For the text-containing cell, return its midpoint in (x, y) coordinate format. 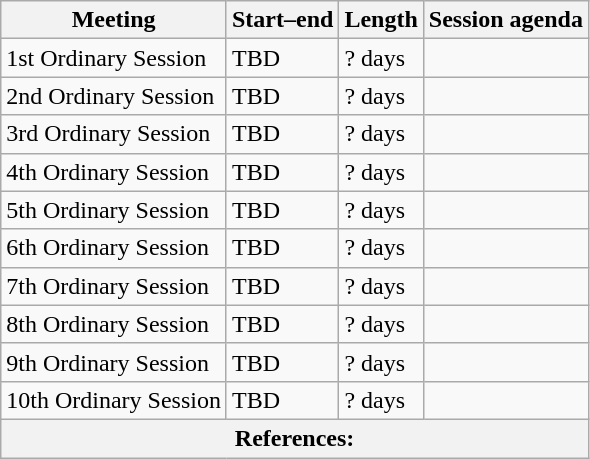
Meeting (114, 20)
1st Ordinary Session (114, 58)
5th Ordinary Session (114, 210)
Start–end (282, 20)
Session agenda (506, 20)
2nd Ordinary Session (114, 96)
4th Ordinary Session (114, 172)
3rd Ordinary Session (114, 134)
7th Ordinary Session (114, 286)
6th Ordinary Session (114, 248)
References: (295, 438)
9th Ordinary Session (114, 362)
Length (381, 20)
8th Ordinary Session (114, 324)
10th Ordinary Session (114, 400)
